Detect which cell encompasses the target text, then output its (x, y) center coordinate. 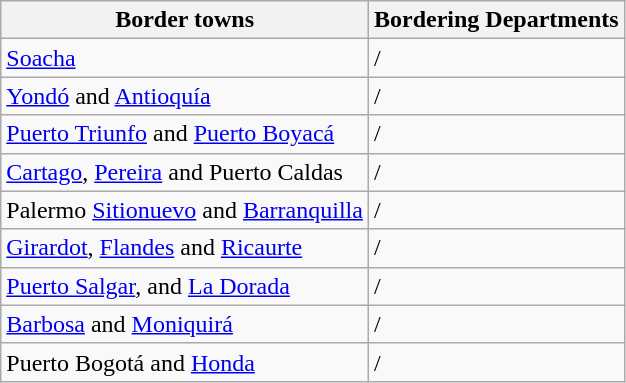
Bordering Departments (496, 20)
Soacha (185, 58)
Palermo Sitionuevo and Barranquilla (185, 210)
Puerto Bogotá and Honda (185, 362)
Yondó and Antioquía (185, 96)
Girardot, Flandes and Ricaurte (185, 248)
Barbosa and Moniquirá (185, 324)
Puerto Triunfo and Puerto Boyacá (185, 134)
Border towns (185, 20)
Cartago, Pereira and Puerto Caldas (185, 172)
Puerto Salgar, and La Dorada (185, 286)
